Identify which cell holds the provided text, then report its (X, Y) central coordinate. 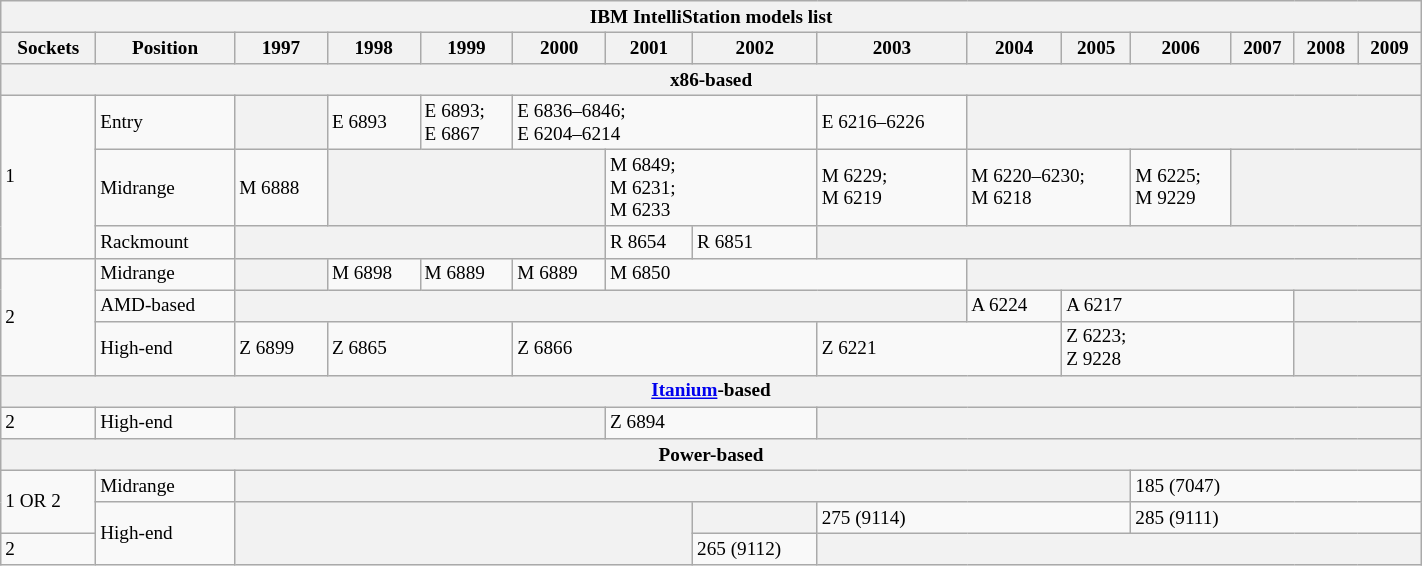
285 (9111) (1276, 518)
Position (166, 48)
1 OR 2 (48, 502)
2008 (1326, 48)
E 6893 (374, 122)
2004 (1014, 48)
1997 (282, 48)
2009 (1390, 48)
Sockets (48, 48)
x86-based (711, 80)
R 6851 (756, 242)
A 6224 (1014, 306)
Z 6221 (940, 348)
275 (9114) (974, 518)
AMD-based (166, 306)
M 6888 (282, 188)
IBM IntelliStation models list (711, 17)
Z 6899 (282, 348)
2003 (892, 48)
R 8654 (648, 242)
1 (48, 176)
Entry (166, 122)
2005 (1096, 48)
2002 (756, 48)
Power-based (711, 455)
185 (7047) (1276, 486)
Z 6223;Z 9228 (1178, 348)
2000 (560, 48)
A 6217 (1178, 306)
Rackmount (166, 242)
265 (9112) (756, 550)
Z 6894 (711, 423)
2006 (1181, 48)
2007 (1262, 48)
M 6850 (786, 274)
M 6225;M 9229 (1181, 188)
M 6220–6230;M 6218 (1049, 188)
M 6849;M 6231;M 6233 (711, 188)
E 6216–6226 (892, 122)
2001 (648, 48)
M 6898 (374, 274)
1999 (466, 48)
E 6893;E 6867 (466, 122)
Itanium-based (711, 391)
M 6229;M 6219 (892, 188)
1998 (374, 48)
Z 6865 (420, 348)
E 6836–6846;E 6204–6214 (665, 122)
Z 6866 (665, 348)
